Capture the cell that displays the provided text and extract its (x, y) central coordinate. 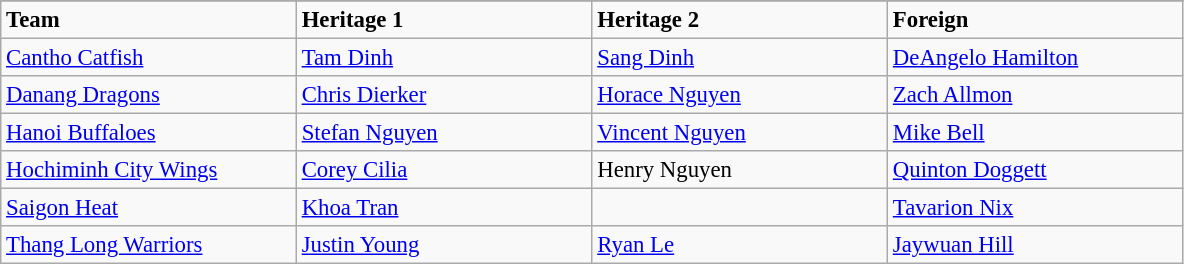
Tavarion Nix (1036, 208)
Sang Dinh (740, 58)
Stefan Nguyen (444, 133)
Thang Long Warriors (149, 245)
Mike Bell (1036, 133)
Quinton Doggett (1036, 170)
Danang Dragons (149, 95)
Vincent Nguyen (740, 133)
Hochiminh City Wings (149, 170)
Corey Cilia (444, 170)
Henry Nguyen (740, 170)
Saigon Heat (149, 208)
DeAngelo Hamilton (1036, 58)
Khoa Tran (444, 208)
Justin Young (444, 245)
Heritage 1 (444, 20)
Team (149, 20)
Hanoi Buffaloes (149, 133)
Ryan Le (740, 245)
Foreign (1036, 20)
Horace Nguyen (740, 95)
Tam Dinh (444, 58)
Jaywuan Hill (1036, 245)
Chris Dierker (444, 95)
Heritage 2 (740, 20)
Zach Allmon (1036, 95)
Cantho Catfish (149, 58)
